Scan for the cell matching the given text and deliver its [X, Y] coordinate at center. 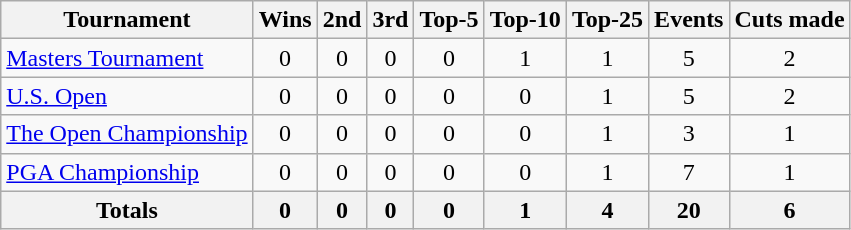
Wins [285, 20]
20 [689, 210]
6 [790, 210]
U.S. Open [127, 96]
7 [689, 172]
Tournament [127, 20]
Top-10 [525, 20]
3rd [390, 20]
PGA Championship [127, 172]
4 [607, 210]
Masters Tournament [127, 58]
Top-25 [607, 20]
Top-5 [449, 20]
Totals [127, 210]
2nd [342, 20]
The Open Championship [127, 134]
3 [689, 134]
Cuts made [790, 20]
Events [689, 20]
